Provide the [x, y] coordinate of the cell's center where the given text is located.  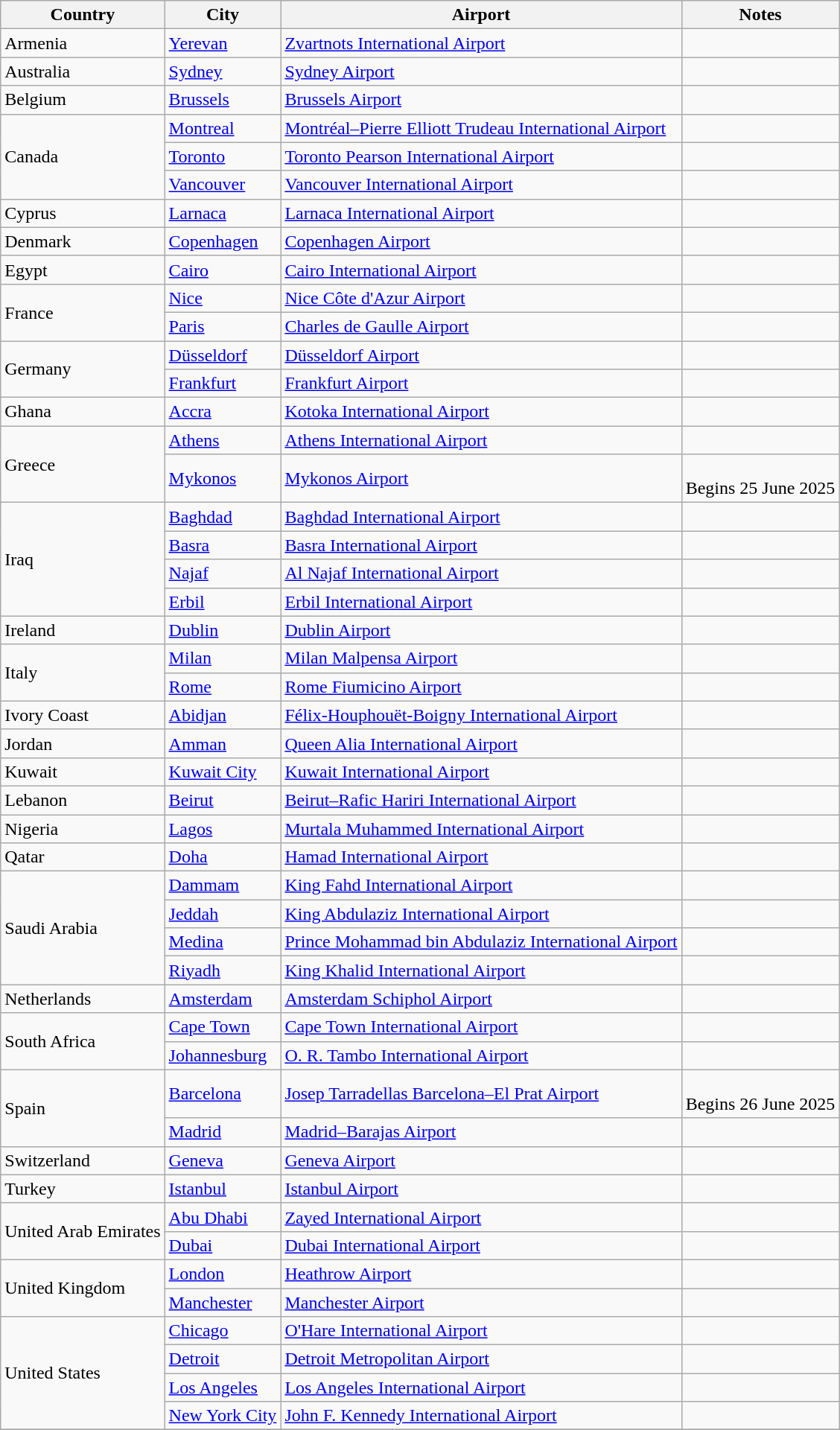
Mykonos [223, 478]
Brussels [223, 100]
Detroit [223, 1359]
Brussels Airport [481, 100]
Manchester Airport [481, 1303]
Dublin [223, 630]
Charles de Gaulle Airport [481, 326]
Australia [83, 71]
Cape Town International Airport [481, 1027]
Al Najaf International Airport [481, 573]
Germany [83, 369]
Vancouver [223, 185]
Riyadh [223, 970]
Accra [223, 412]
King Abdulaziz International Airport [481, 914]
Beirut [223, 800]
Ghana [83, 412]
Geneva Airport [481, 1160]
Milan Malpensa Airport [481, 658]
Josep Tarradellas Barcelona–El Prat Airport [481, 1093]
Denmark [83, 241]
Paris [223, 326]
Netherlands [83, 999]
Medina [223, 942]
Montréal–Pierre Elliott Trudeau International Airport [481, 128]
Erbil [223, 602]
Athens [223, 440]
Nigeria [83, 829]
Düsseldorf Airport [481, 355]
King Khalid International Airport [481, 970]
Sydney [223, 71]
Begins 26 June 2025 [760, 1093]
Manchester [223, 1303]
Larnaca International Airport [481, 213]
Beirut–Rafic Hariri International Airport [481, 800]
Los Angeles [223, 1388]
City [223, 15]
Kuwait [83, 772]
Cairo International Airport [481, 270]
Amsterdam [223, 999]
Copenhagen Airport [481, 241]
Country [83, 15]
Belgium [83, 100]
Kotoka International Airport [481, 412]
Johannesburg [223, 1055]
Istanbul Airport [481, 1189]
Hamad International Airport [481, 857]
Sydney Airport [481, 71]
Jeddah [223, 914]
Düsseldorf [223, 355]
Dubai [223, 1245]
Toronto [223, 156]
Switzerland [83, 1160]
Doha [223, 857]
New York City [223, 1416]
United States [83, 1373]
United Arab Emirates [83, 1231]
Basra International Airport [481, 545]
Kuwait City [223, 772]
Amsterdam Schiphol Airport [481, 999]
France [83, 312]
Ivory Coast [83, 715]
Erbil International Airport [481, 602]
Frankfurt [223, 384]
Rome Fiumicino Airport [481, 687]
Milan [223, 658]
Abu Dhabi [223, 1217]
Nice [223, 298]
Mykonos Airport [481, 478]
Kuwait International Airport [481, 772]
Dublin Airport [481, 630]
Baghdad [223, 517]
O. R. Tambo International Airport [481, 1055]
Yerevan [223, 43]
Murtala Muhammed International Airport [481, 829]
Saudi Arabia [83, 928]
Egypt [83, 270]
Istanbul [223, 1189]
Madrid [223, 1132]
Montreal [223, 128]
Italy [83, 673]
Greece [83, 465]
Cyprus [83, 213]
Basra [223, 545]
Qatar [83, 857]
O'Hare International Airport [481, 1331]
Dammam [223, 886]
Nice Côte d'Azur Airport [481, 298]
Zayed International Airport [481, 1217]
Baghdad International Airport [481, 517]
Dubai International Airport [481, 1245]
United Kingdom [83, 1288]
Larnaca [223, 213]
Spain [83, 1108]
Begins 25 June 2025 [760, 478]
Barcelona [223, 1093]
Armenia [83, 43]
Iraq [83, 559]
Turkey [83, 1189]
Detroit Metropolitan Airport [481, 1359]
Los Angeles International Airport [481, 1388]
Copenhagen [223, 241]
Frankfurt Airport [481, 384]
Queen Alia International Airport [481, 743]
South Africa [83, 1041]
Abidjan [223, 715]
Najaf [223, 573]
Ireland [83, 630]
Zvartnots International Airport [481, 43]
Lebanon [83, 800]
Canada [83, 156]
Jordan [83, 743]
Notes [760, 15]
Chicago [223, 1331]
Félix-Houphouët-Boigny International Airport [481, 715]
Geneva [223, 1160]
Toronto Pearson International Airport [481, 156]
Madrid–Barajas Airport [481, 1132]
Heathrow Airport [481, 1274]
King Fahd International Airport [481, 886]
Amman [223, 743]
Cape Town [223, 1027]
London [223, 1274]
Rome [223, 687]
Athens International Airport [481, 440]
Lagos [223, 829]
Prince Mohammad bin Abdulaziz International Airport [481, 942]
John F. Kennedy International Airport [481, 1416]
Vancouver International Airport [481, 185]
Cairo [223, 270]
Airport [481, 15]
